Determine the [x, y] coordinate at the center of the cell enclosing the given text.  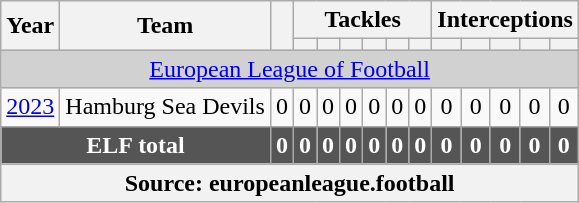
ELF total [136, 145]
2023 [30, 107]
Team [166, 26]
Hamburg Sea Devils [166, 107]
Interceptions [506, 20]
Source: europeanleague.football [290, 183]
Tackles [362, 20]
European League of Football [290, 69]
Year [30, 26]
